Return [X, Y] of the center of cell containing provided text 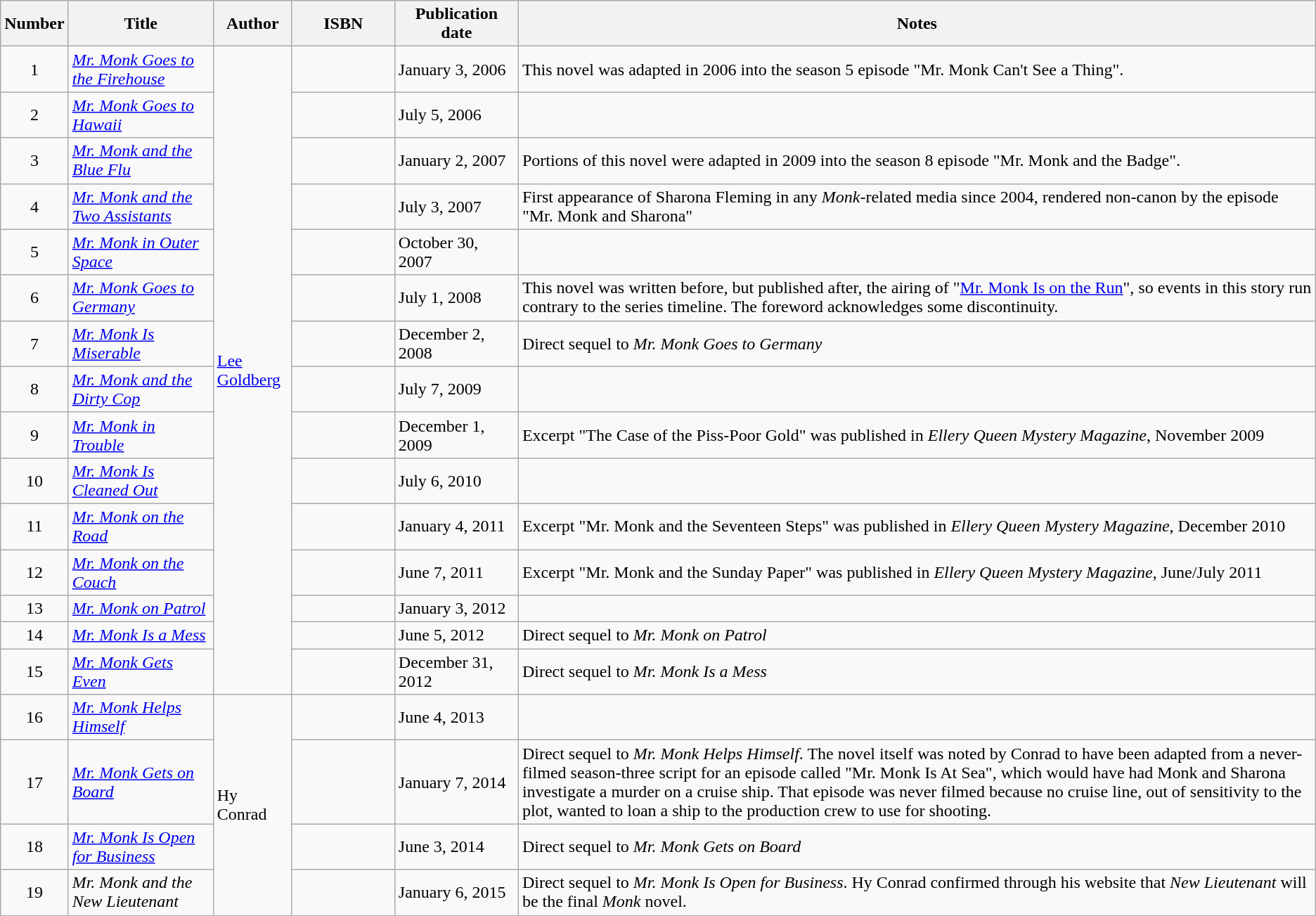
December 1, 2009 [456, 434]
Notes [917, 24]
Author [252, 24]
January 2, 2007 [456, 160]
Direct sequel to Mr. Monk Is a Mess [917, 672]
5 [34, 252]
7 [34, 343]
Mr. Monk Is Cleaned Out [141, 481]
January 3, 2006 [456, 69]
Mr. Monk Gets on Board [141, 782]
Direct sequel to Mr. Monk on Patrol [917, 636]
December 31, 2012 [456, 672]
Mr. Monk in Trouble [141, 434]
Mr. Monk Goes to Hawaii [141, 115]
17 [34, 782]
ISBN [343, 24]
July 3, 2007 [456, 207]
Mr. Monk Is a Mess [141, 636]
Direct sequel to Mr. Monk Is Open for Business. Hy Conrad confirmed through his website that New Lieutenant will be the final Monk novel. [917, 893]
June 5, 2012 [456, 636]
Direct sequel to Mr. Monk Goes to Germany [917, 343]
July 5, 2006 [456, 115]
Mr. Monk and the Blue Flu [141, 160]
3 [34, 160]
1 [34, 69]
Publication date [456, 24]
12 [34, 572]
June 4, 2013 [456, 717]
October 30, 2007 [456, 252]
June 7, 2011 [456, 572]
Portions of this novel were adapted in 2009 into the season 8 episode "Mr. Monk and the Badge". [917, 160]
Mr. Monk and the Dirty Cop [141, 389]
Number [34, 24]
January 6, 2015 [456, 893]
January 4, 2011 [456, 526]
First appearance of Sharona Fleming in any Monk-related media since 2004, rendered non-canon by the episode "Mr. Monk and Sharona" [917, 207]
6 [34, 298]
9 [34, 434]
Mr. Monk on the Couch [141, 572]
Mr. Monk in Outer Space [141, 252]
Mr. Monk Is Miserable [141, 343]
Mr. Monk Goes to Germany [141, 298]
This novel was adapted in 2006 into the season 5 episode "Mr. Monk Can't See a Thing". [917, 69]
13 [34, 609]
Excerpt "Mr. Monk and the Sunday Paper" was published in Ellery Queen Mystery Magazine, June/July 2011 [917, 572]
June 3, 2014 [456, 846]
15 [34, 672]
Mr. Monk and the New Lieutenant [141, 893]
Excerpt "Mr. Monk and the Seventeen Steps" was published in Ellery Queen Mystery Magazine, December 2010 [917, 526]
Mr. Monk and the Two Assistants [141, 207]
Mr. Monk Gets Even [141, 672]
Mr. Monk Goes to the Firehouse [141, 69]
4 [34, 207]
Mr. Monk Helps Himself [141, 717]
July 6, 2010 [456, 481]
July 7, 2009 [456, 389]
Hy Conrad [252, 805]
Mr. Monk on the Road [141, 526]
14 [34, 636]
Mr. Monk Is Open for Business [141, 846]
10 [34, 481]
January 3, 2012 [456, 609]
18 [34, 846]
Direct sequel to Mr. Monk Gets on Board [917, 846]
Mr. Monk on Patrol [141, 609]
19 [34, 893]
January 7, 2014 [456, 782]
Excerpt "The Case of the Piss-Poor Gold" was published in Ellery Queen Mystery Magazine, November 2009 [917, 434]
December 2, 2008 [456, 343]
Lee Goldberg [252, 370]
11 [34, 526]
Title [141, 24]
8 [34, 389]
16 [34, 717]
July 1, 2008 [456, 298]
2 [34, 115]
